Identify which cell holds the provided text, then report its (x, y) central coordinate. 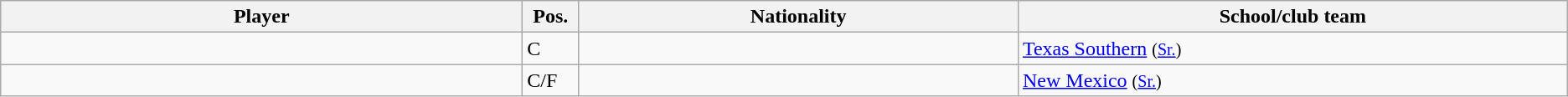
Nationality (799, 17)
C (551, 48)
C/F (551, 80)
School/club team (1292, 17)
New Mexico (Sr.) (1292, 80)
Texas Southern (Sr.) (1292, 48)
Player (261, 17)
Pos. (551, 17)
